Output the [x, y] coordinate of the center of the cell containing the given text.  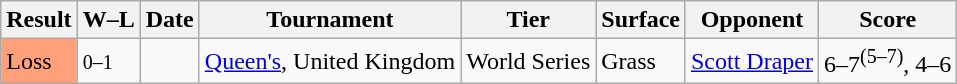
Grass [641, 62]
Tier [528, 20]
6–7(5–7), 4–6 [888, 62]
Scott Draper [752, 62]
World Series [528, 62]
Tournament [330, 20]
W–L [108, 20]
Loss [39, 62]
Opponent [752, 20]
Queen's, United Kingdom [330, 62]
Result [39, 20]
Surface [641, 20]
Score [888, 20]
Date [170, 20]
0–1 [108, 62]
